Pinpoint the cell where the given text exists, returning its [X, Y] midpoint coordinate. 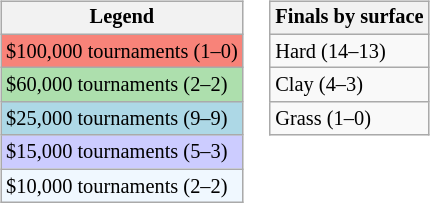
$60,000 tournaments (2–2) [122, 85]
Hard (14–13) [349, 51]
Finals by surface [349, 18]
Legend [122, 18]
Grass (1–0) [349, 119]
$100,000 tournaments (1–0) [122, 51]
$25,000 tournaments (9–9) [122, 119]
$10,000 tournaments (2–2) [122, 186]
$15,000 tournaments (5–3) [122, 152]
Clay (4–3) [349, 85]
